Capture the cell that displays the provided text and extract its [x, y] central coordinate. 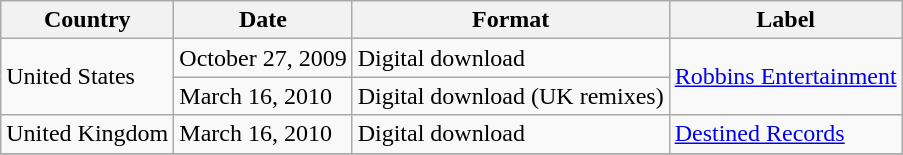
United States [88, 77]
Country [88, 20]
Robbins Entertainment [786, 77]
Digital download (UK remixes) [510, 96]
Date [263, 20]
United Kingdom [88, 134]
Label [786, 20]
Format [510, 20]
Destined Records [786, 134]
October 27, 2009 [263, 58]
